Pinpoint the cell where the given text exists, returning its (x, y) midpoint coordinate. 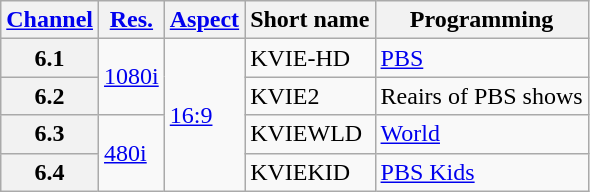
PBS Kids (482, 172)
16:9 (204, 115)
1080i (132, 77)
6.1 (50, 58)
KVIEWLD (310, 134)
6.2 (50, 96)
KVIEKID (310, 172)
KVIE-HD (310, 58)
Res. (132, 20)
Reairs of PBS shows (482, 96)
Aspect (204, 20)
6.4 (50, 172)
World (482, 134)
6.3 (50, 134)
PBS (482, 58)
480i (132, 153)
Short name (310, 20)
Programming (482, 20)
Channel (50, 20)
KVIE2 (310, 96)
